For the text-containing cell, return its midpoint in (X, Y) coordinate format. 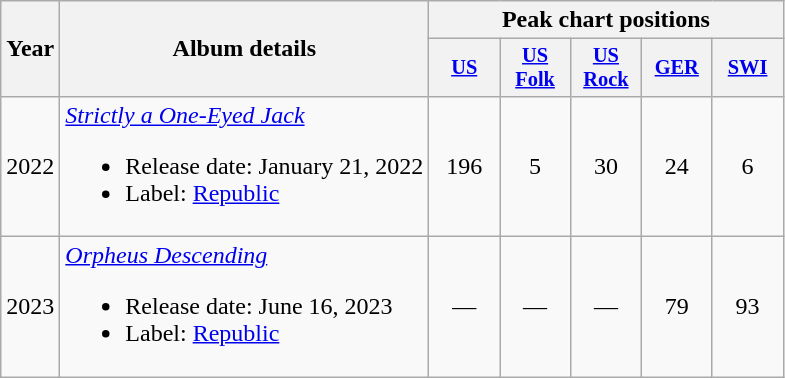
Year (30, 49)
30 (606, 166)
SWI (748, 68)
6 (748, 166)
79 (676, 307)
Strictly a One-Eyed JackRelease date: January 21, 2022Label: Republic (244, 166)
Peak chart positions (606, 20)
196 (464, 166)
93 (748, 307)
2023 (30, 307)
GER (676, 68)
US Rock (606, 68)
Album details (244, 49)
24 (676, 166)
5 (536, 166)
2022 (30, 166)
Orpheus DescendingRelease date: June 16, 2023Label: Republic (244, 307)
US Folk (536, 68)
US (464, 68)
